Capture the cell that displays the provided text and extract its (x, y) central coordinate. 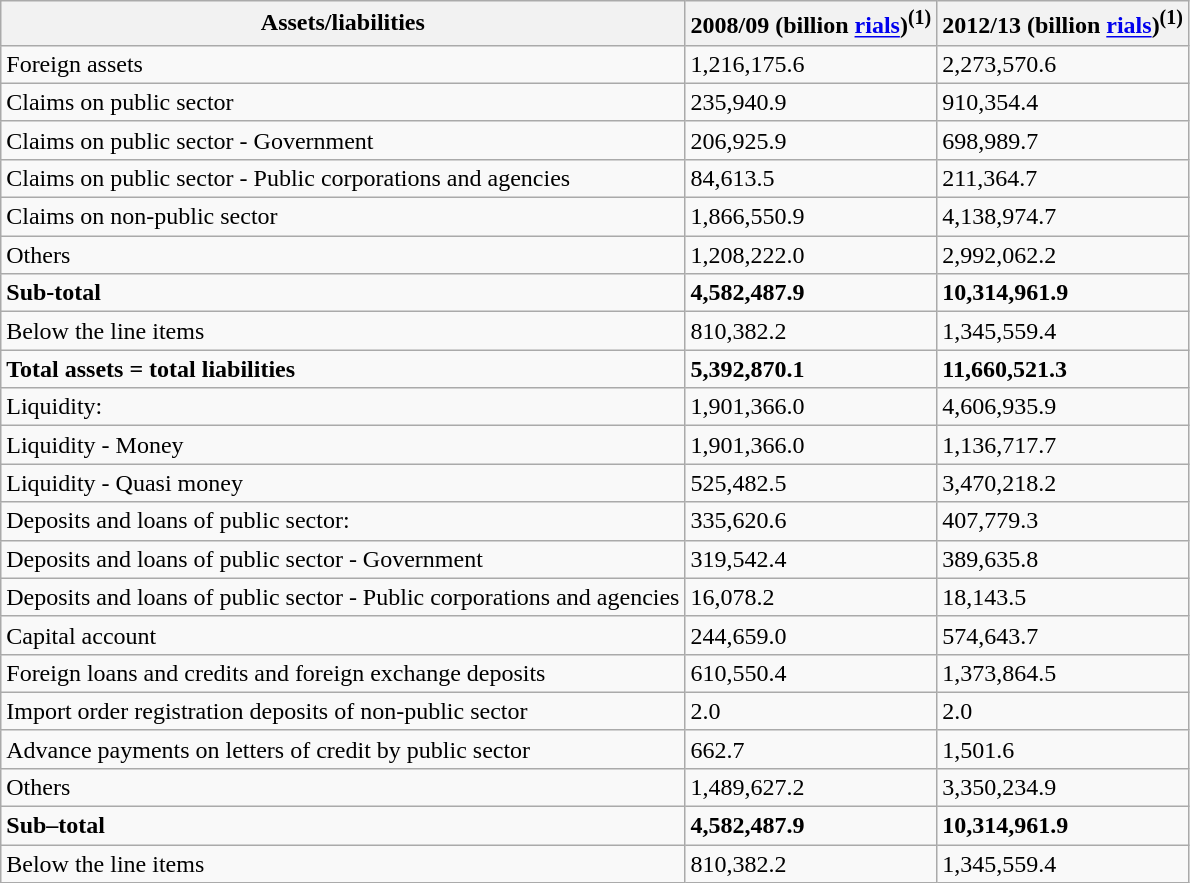
16,078.2 (811, 597)
407,779.3 (1063, 521)
Liquidity - Quasi money (343, 483)
244,659.0 (811, 635)
5,392,870.1 (811, 369)
Foreign assets (343, 64)
Import order registration deposits of non-public sector (343, 711)
525,482.5 (811, 483)
Assets/liabilities (343, 24)
18,143.5 (1063, 597)
84,613.5 (811, 178)
Liquidity - Money (343, 445)
4,138,974.7 (1063, 217)
2008/09 (billion rials)(1) (811, 24)
1,208,222.0 (811, 255)
Claims on non-public sector (343, 217)
11,660,521.3 (1063, 369)
1,136,717.7 (1063, 445)
698,989.7 (1063, 140)
1,373,864.5 (1063, 673)
1,216,175.6 (811, 64)
Total assets = total liabilities (343, 369)
Deposits and loans of public sector: (343, 521)
Capital account (343, 635)
4,606,935.9 (1063, 407)
211,364.7 (1063, 178)
206,925.9 (811, 140)
Claims on public sector - Public corporations and agencies (343, 178)
662.7 (811, 749)
Sub-total (343, 293)
2012/13 (billion rials)(1) (1063, 24)
389,635.8 (1063, 559)
Claims on public sector - Government (343, 140)
574,643.7 (1063, 635)
Deposits and loans of public sector - Government (343, 559)
2,273,570.6 (1063, 64)
Claims on public sector (343, 102)
1,501.6 (1063, 749)
Liquidity: (343, 407)
Foreign loans and credits and foreign exchange deposits (343, 673)
1,489,627.2 (811, 787)
3,470,218.2 (1063, 483)
910,354.4 (1063, 102)
Deposits and loans of public sector - Public corporations and agencies (343, 597)
Sub–total (343, 826)
610,550.4 (811, 673)
319,542.4 (811, 559)
1,866,550.9 (811, 217)
Advance payments on letters of credit by public sector (343, 749)
3,350,234.9 (1063, 787)
2,992,062.2 (1063, 255)
235,940.9 (811, 102)
335,620.6 (811, 521)
